From the cell containing the given text, extract its center point as [X, Y] coordinate. 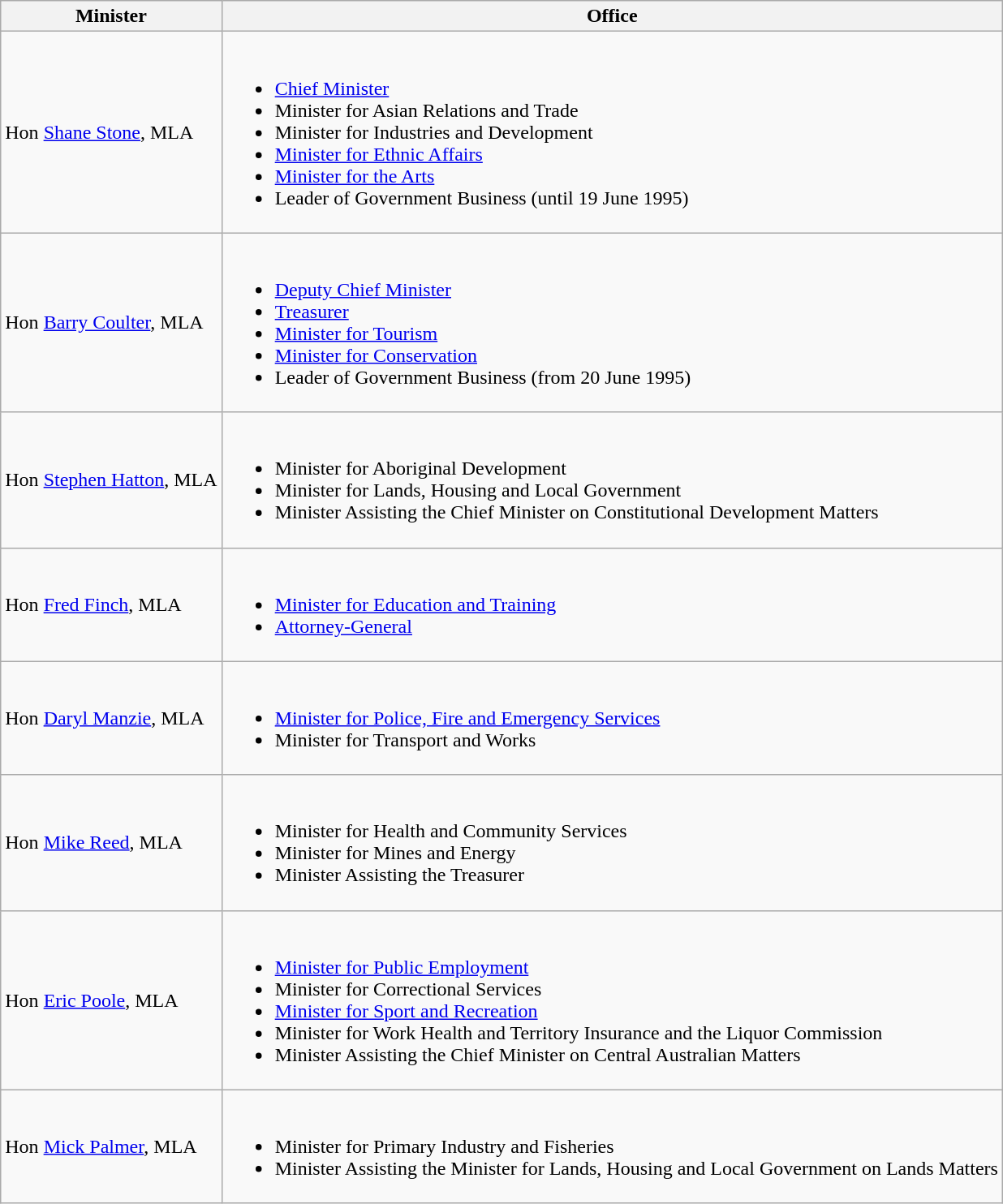
Hon Mike Reed, MLA [111, 842]
Hon Daryl Manzie, MLA [111, 718]
Hon Fred Finch, MLA [111, 604]
Minister for Police, Fire and Emergency ServicesMinister for Transport and Works [612, 718]
Minister for Education and TrainingAttorney-General [612, 604]
Hon Mick Palmer, MLA [111, 1146]
Deputy Chief MinisterTreasurerMinister for TourismMinister for ConservationLeader of Government Business (from 20 June 1995) [612, 323]
Minister [111, 16]
Hon Barry Coulter, MLA [111, 323]
Minister for Health and Community ServicesMinister for Mines and EnergyMinister Assisting the Treasurer [612, 842]
Hon Shane Stone, MLA [111, 132]
Hon Eric Poole, MLA [111, 1000]
Hon Stephen Hatton, MLA [111, 480]
Minister for Primary Industry and FisheriesMinister Assisting the Minister for Lands, Housing and Local Government on Lands Matters [612, 1146]
Office [612, 16]
